From the cell containing the given text, extract its center point as [x, y] coordinate. 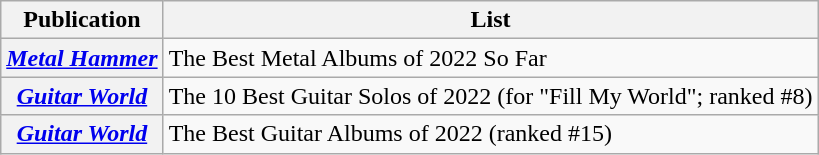
Metal Hammer [82, 58]
The 10 Best Guitar Solos of 2022 (for "Fill My World"; ranked #8) [490, 96]
List [490, 20]
The Best Guitar Albums of 2022 (ranked #15) [490, 134]
Publication [82, 20]
The Best Metal Albums of 2022 So Far [490, 58]
